Determine the [x, y] coordinate at the center of the cell enclosing the given text.  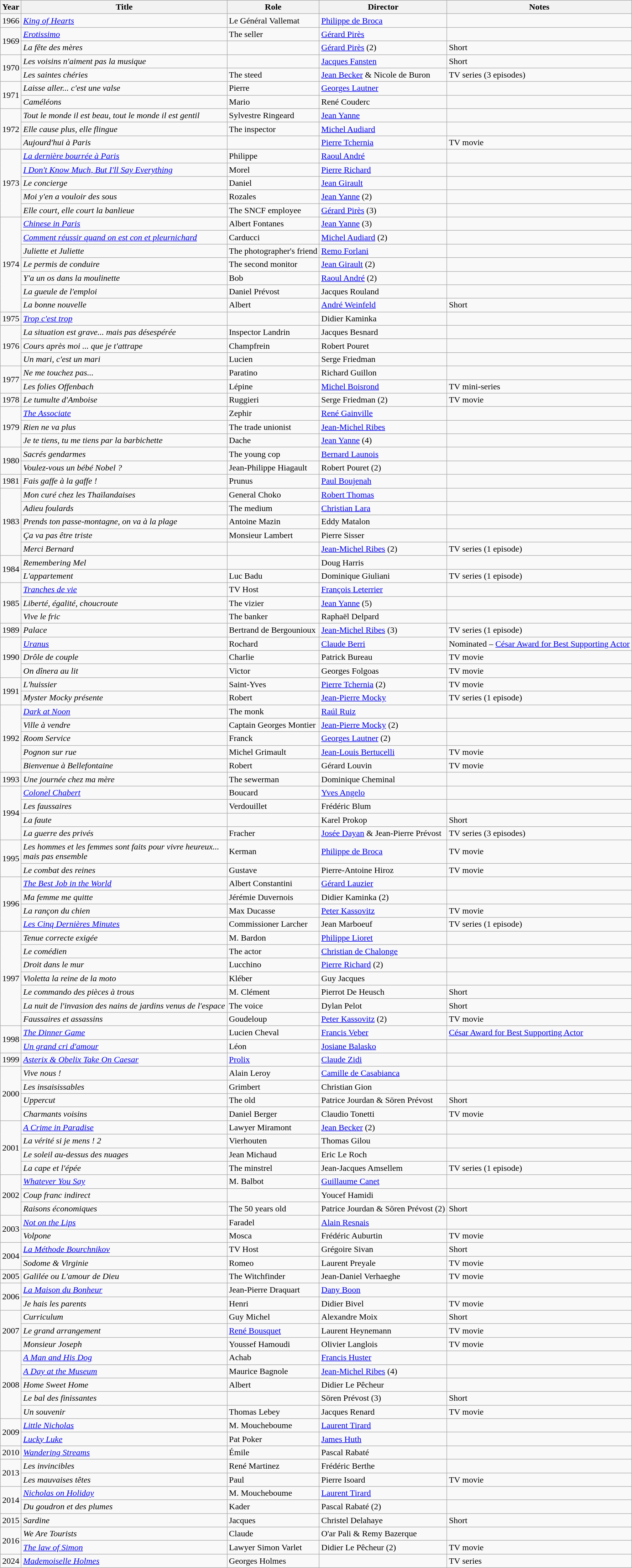
TV mini-series [539, 386]
Myster Mocky présente [124, 698]
Ruggieri [273, 400]
Robert Pouret [383, 346]
Patrice Jourdan & Sören Prévost (2) [383, 1209]
I Don't Know Much, But I'll Say Everything [124, 170]
Mademoiselle Holmes [124, 1561]
Inspector Landrin [273, 332]
Nominated – César Award for Best Supporting Actor [539, 644]
Pierre Isoard [383, 1479]
Léon [273, 1046]
Bob [273, 278]
Dany Boon [383, 1290]
Pierre [273, 88]
Un grand cri d'amour [124, 1046]
Le concierge [124, 183]
André Weinfeld [383, 305]
Mon curé chez les Thaïlandaises [124, 495]
Jean Yanne [383, 115]
Pascal Rabaté (2) [383, 1507]
Jean Yanne (4) [383, 441]
Grimbert [273, 1087]
Vive le fric [124, 617]
Sylvestre Ringeard [273, 115]
Dominique Cheminal [383, 779]
1970 [11, 68]
Jean Yanne (5) [383, 603]
Un mari, c'est un mari [124, 359]
The old [273, 1100]
2001 [11, 1148]
Jean-Michel Ribes (2) [383, 549]
Didier Le Pêcheur [383, 1385]
La fête des mères [124, 48]
Jean-Pierre Mocky (2) [383, 725]
Les saintes chéries [124, 75]
Guillaume Canet [383, 1182]
Jérémie Duvernois [273, 897]
M. Balbot [273, 1182]
1969 [11, 41]
Jean-Philippe Hiagault [273, 468]
Les invincibles [124, 1466]
Merci Bernard [124, 549]
Henri [273, 1304]
Christian de Chalonge [383, 951]
1983 [11, 522]
La bonne nouvelle [124, 305]
1998 [11, 1039]
Rochard [273, 644]
Paul Boujenah [383, 481]
Guy Jacques [383, 978]
Bienvenue à Bellefontaine [124, 765]
Le combat des reines [124, 870]
Serge Friedman (2) [383, 400]
Wandering Streams [124, 1452]
The young cop [273, 454]
Nicholas on Holiday [124, 1493]
The voice [273, 1005]
2024 [11, 1561]
Les hommes et les femmes sont faits pour vivre heureux... mais pas ensemble [124, 852]
René Couderc [383, 102]
La Maison du Bonheur [124, 1290]
Maurice Bagnole [273, 1371]
Le tumulte d'Amboise [124, 400]
Liberté, égalité, choucroute [124, 603]
The Dinner Game [124, 1032]
Jacques Fansten [383, 61]
2003 [11, 1229]
Tenue correcte exigée [124, 938]
The medium [273, 508]
Chinese in Paris [124, 224]
Le permis de conduire [124, 264]
Le soleil au-dessus des nuages [124, 1154]
Aujourd'hui à Paris [124, 142]
Prolix [273, 1060]
1979 [11, 427]
A Day at the Museum [124, 1371]
Tranches de vie [124, 589]
La nuit de l'invasion des nains de jardins venus de l'espace [124, 1005]
Didier Kaminka [383, 319]
Mario [273, 102]
1971 [11, 95]
Gustave [273, 870]
Le bal des finissantes [124, 1398]
Raoul André [383, 156]
The photographer's friend [273, 251]
Jean Marboeuf [383, 924]
The seller [273, 34]
Jacques Renard [383, 1412]
Jacques Rouland [383, 291]
Mosca [273, 1236]
2009 [11, 1432]
Drôle de couple [124, 657]
Kerman [273, 852]
Jean-Pierre Mocky [383, 698]
Frédéric Blum [383, 806]
Josée Dayan & Jean-Pierre Prévost [383, 833]
Sacrés gendarmes [124, 454]
Jean-Jacques Amsellem [383, 1168]
Elle court, elle court la banlieue [124, 210]
Curriculum [124, 1317]
1974 [11, 264]
On dînera au lit [124, 671]
Thomas Lebey [273, 1412]
Josiane Balasko [383, 1046]
Morel [273, 170]
Francis Veber [383, 1032]
Jean-Michel Ribes (3) [383, 630]
Youssef Hamoudi [273, 1344]
1980 [11, 461]
Alexandre Moix [383, 1317]
Violetta la reine de la moto [124, 978]
1977 [11, 379]
1994 [11, 813]
Les voisins n'aiment pas la musique [124, 61]
The SNCF employee [273, 210]
Elle cause plus, elle flingue [124, 129]
Dylan Pelot [383, 1005]
1981 [11, 481]
Paratino [273, 373]
Kléber [273, 978]
2005 [11, 1277]
Romeo [273, 1263]
Comment réussir quand on est con et pleurnichard [124, 237]
Laurent Heynemann [383, 1331]
Charmants voisins [124, 1114]
The actor [273, 951]
Les faussaires [124, 806]
Prunus [273, 481]
Gérard Lauzier [383, 884]
Les folies Offenbach [124, 386]
François Leterrier [383, 589]
Michel Boisrond [383, 386]
Le Général Vallemat [273, 21]
The sewerman [273, 779]
1985 [11, 603]
Peter Kassovitz [383, 911]
2006 [11, 1297]
Y'a un os dans la moulinette [124, 278]
Achab [273, 1358]
René Bousquet [273, 1331]
The law of Simon [124, 1547]
Michel Audiard (2) [383, 237]
Georges Folgoas [383, 671]
1991 [11, 691]
Remembering Mel [124, 562]
Francis Huster [383, 1358]
L'huissier [124, 684]
Notes [539, 7]
Ne me touchez pas... [124, 373]
Room Service [124, 738]
Fais gaffe à la gaffe ! [124, 481]
Didier Bivel [383, 1304]
Rien ne va plus [124, 427]
Lépine [273, 386]
1995 [11, 858]
Peter Kassovitz (2) [383, 1019]
Youcef Hamidi [383, 1195]
La cape et l'épée [124, 1168]
2016 [11, 1541]
Lucien [273, 359]
Un souvenir [124, 1412]
Zephir [273, 414]
1999 [11, 1060]
La faute [124, 820]
O'ar Pali & Remy Bazerque [383, 1534]
The inspector [273, 129]
Colonel Chabert [124, 793]
Juliette et Juliette [124, 251]
2015 [11, 1520]
1984 [11, 569]
Lucchino [273, 965]
Bertrand de Bergounioux [273, 630]
Olivier Langlois [383, 1344]
La situation est grave... mais pas désespérée [124, 332]
Dark at Noon [124, 711]
2010 [11, 1452]
Franck [273, 738]
Asterix & Obelix Take On Caesar [124, 1060]
Lawyer Miramont [273, 1127]
Victor [273, 671]
Pierre Tchernia [383, 142]
TV series [539, 1561]
Gérard Pirès [383, 34]
Michel Grimault [273, 752]
1989 [11, 630]
La gueule de l'emploi [124, 291]
Christian Gion [383, 1087]
1973 [11, 183]
M. Bardon [273, 938]
Camille de Casabianca [383, 1073]
Guy Michel [273, 1317]
2007 [11, 1331]
Home Sweet Home [124, 1385]
1966 [11, 21]
1975 [11, 319]
Pierre-Antoine Hiroz [383, 870]
Jacques Besnard [383, 332]
M. Clément [273, 992]
La vérité si je mens ! 2 [124, 1141]
Philippe Lioret [383, 938]
Moi y'en a vouloir des sous [124, 197]
Monsieur Lambert [273, 535]
1978 [11, 400]
General Choko [273, 495]
L'appartement [124, 576]
Albert Fontanes [273, 224]
2008 [11, 1385]
Daniel Berger [273, 1114]
1993 [11, 779]
1972 [11, 129]
The minstrel [273, 1168]
Verdouillet [273, 806]
1976 [11, 346]
La guerre des privés [124, 833]
Dache [273, 441]
Jean-Michel Ribes (4) [383, 1371]
Georges Lautner [383, 88]
Didier Kaminka (2) [383, 897]
Doug Harris [383, 562]
Les insaisissables [124, 1087]
Caméléons [124, 102]
Vive nous ! [124, 1073]
Uppercut [124, 1100]
Jean-Daniel Verhaeghe [383, 1277]
René Gainville [383, 414]
Jean Yanne (3) [383, 224]
Charlie [273, 657]
Lucien Cheval [273, 1032]
Vierhouten [273, 1141]
The trade unionist [273, 427]
Champfrein [273, 346]
1997 [11, 978]
La dernière bourrée à Paris [124, 156]
Saint-Yves [273, 684]
The banker [273, 617]
Gérard Louvin [383, 765]
Pat Poker [273, 1439]
2004 [11, 1256]
Le comédien [124, 951]
Adieu foulards [124, 508]
Grégoire Sivan [383, 1249]
Sören Prévost (3) [383, 1398]
Droit dans le mur [124, 965]
Daniel Prévost [273, 291]
The monk [273, 711]
Whatever You Say [124, 1182]
Lucky Luke [124, 1439]
1992 [11, 738]
Je te tiens, tu me tiens par la barbichette [124, 441]
Ville à vendre [124, 725]
The steed [273, 75]
Pierre Sisser [383, 535]
Monsieur Joseph [124, 1344]
Bernard Launois [383, 454]
Antoine Mazin [273, 522]
Du goudron et des plumes [124, 1507]
Goudeloup [273, 1019]
Jean Yanne (2) [383, 197]
Pierre Richard (2) [383, 965]
1996 [11, 904]
The vizier [273, 603]
Year [11, 7]
Faradel [273, 1222]
Philippe [273, 156]
Director [383, 7]
Tout le monde il est beau, tout le monde il est gentil [124, 115]
2002 [11, 1195]
Jean-Michel Ribes [383, 427]
Georges Lautner (2) [383, 738]
Jean Becker & Nicole de Buron [383, 75]
Cours après moi ... que je t'attrape [124, 346]
Voulez-vous un bébé Nobel ? [124, 468]
Pognon sur rue [124, 752]
Prends ton passe-montagne, on va à la plage [124, 522]
Dominique Giuliani [383, 576]
Trop c'est trop [124, 319]
Carducci [273, 237]
Jacques [273, 1520]
Je hais les parents [124, 1304]
The 50 years old [273, 1209]
Serge Friedman [383, 359]
Coup franc indirect [124, 1195]
Yves Angelo [383, 793]
Pascal Rabaté [383, 1452]
2013 [11, 1473]
Paul [273, 1479]
Commissioner Larcher [273, 924]
Les Cinq Dernières Minutes [124, 924]
Claude [273, 1534]
Claude Zidi [383, 1060]
César Award for Best Supporting Actor [539, 1032]
Sodome & Virginie [124, 1263]
Jean Michaud [273, 1154]
Jean-Pierre Draquart [273, 1290]
Palace [124, 630]
La Méthode Bourchnikov [124, 1249]
René Martinez [273, 1466]
Frédéric Auburtin [383, 1236]
Eric Le Roch [383, 1154]
Captain Georges Montier [273, 725]
La rançon du chien [124, 911]
Jean Becker (2) [383, 1127]
Raoul André (2) [383, 278]
Remo Forlani [383, 251]
Raisons économiques [124, 1209]
Boucard [273, 793]
Galilée ou L'amour de Dieu [124, 1277]
Pierre Richard [383, 170]
Sardine [124, 1520]
Richard Guillon [383, 373]
Karel Prokop [383, 820]
Alain Leroy [273, 1073]
Christian Lara [383, 508]
Lawyer Simon Varlet [273, 1547]
Raúl Ruiz [383, 711]
Pierrot De Heusch [383, 992]
Fracher [273, 833]
A Man and His Dog [124, 1358]
Raphaël Delpard [383, 617]
Rozales [273, 197]
Thomas Gilou [383, 1141]
Le commando des pièces à trous [124, 992]
Max Ducasse [273, 911]
Erotissimo [124, 34]
1990 [11, 657]
Patrice Jourdan & Sören Prévost [383, 1100]
Ça va pas être triste [124, 535]
Title [124, 7]
The Best Job in the World [124, 884]
Jean Girault (2) [383, 264]
King of Hearts [124, 21]
We Are Tourists [124, 1534]
Patrick Bureau [383, 657]
Uranus [124, 644]
Alain Resnais [383, 1222]
Ma femme me quitte [124, 897]
Frédéric Berthe [383, 1466]
Robert Pouret (2) [383, 468]
The Witchfinder [273, 1277]
Luc Badu [273, 576]
Claudio Tonetti [383, 1114]
2014 [11, 1500]
Michel Audiard [383, 129]
The Associate [124, 414]
Le grand arrangement [124, 1331]
Didier Le Pêcheur (2) [383, 1547]
James Huth [383, 1439]
Daniel [273, 183]
Faussaires et assassins [124, 1019]
Laurent Preyale [383, 1263]
2000 [11, 1094]
Laisse aller... c'est une valse [124, 88]
Gérard Pirès (3) [383, 210]
Une journée chez ma mère [124, 779]
Georges Holmes [273, 1561]
Pierre Tchernia (2) [383, 684]
Little Nicholas [124, 1425]
Volpone [124, 1236]
Albert Constantini [273, 884]
The second monitor [273, 264]
Gérard Pirès (2) [383, 48]
Robert Thomas [383, 495]
Role [273, 7]
Jean Girault [383, 183]
Émile [273, 1452]
Claude Berri [383, 644]
Kader [273, 1507]
Eddy Matalon [383, 522]
Christel Delahaye [383, 1520]
Les mauvaises têtes [124, 1479]
A Crime in Paradise [124, 1127]
Not on the Lips [124, 1222]
Jean-Louis Bertucelli [383, 752]
